From the cell containing the given text, extract its center point as (x, y) coordinate. 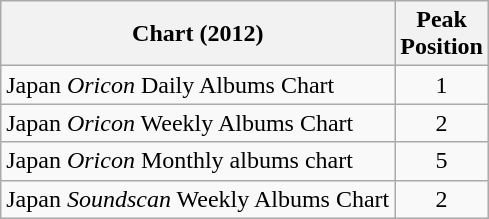
1 (442, 85)
Japan Soundscan Weekly Albums Chart (198, 199)
Japan Oricon Monthly albums chart (198, 161)
5 (442, 161)
Japan Oricon Daily Albums Chart (198, 85)
PeakPosition (442, 34)
Japan Oricon Weekly Albums Chart (198, 123)
Chart (2012) (198, 34)
